Provide the (x, y) coordinate of the cell's center where the given text is located.  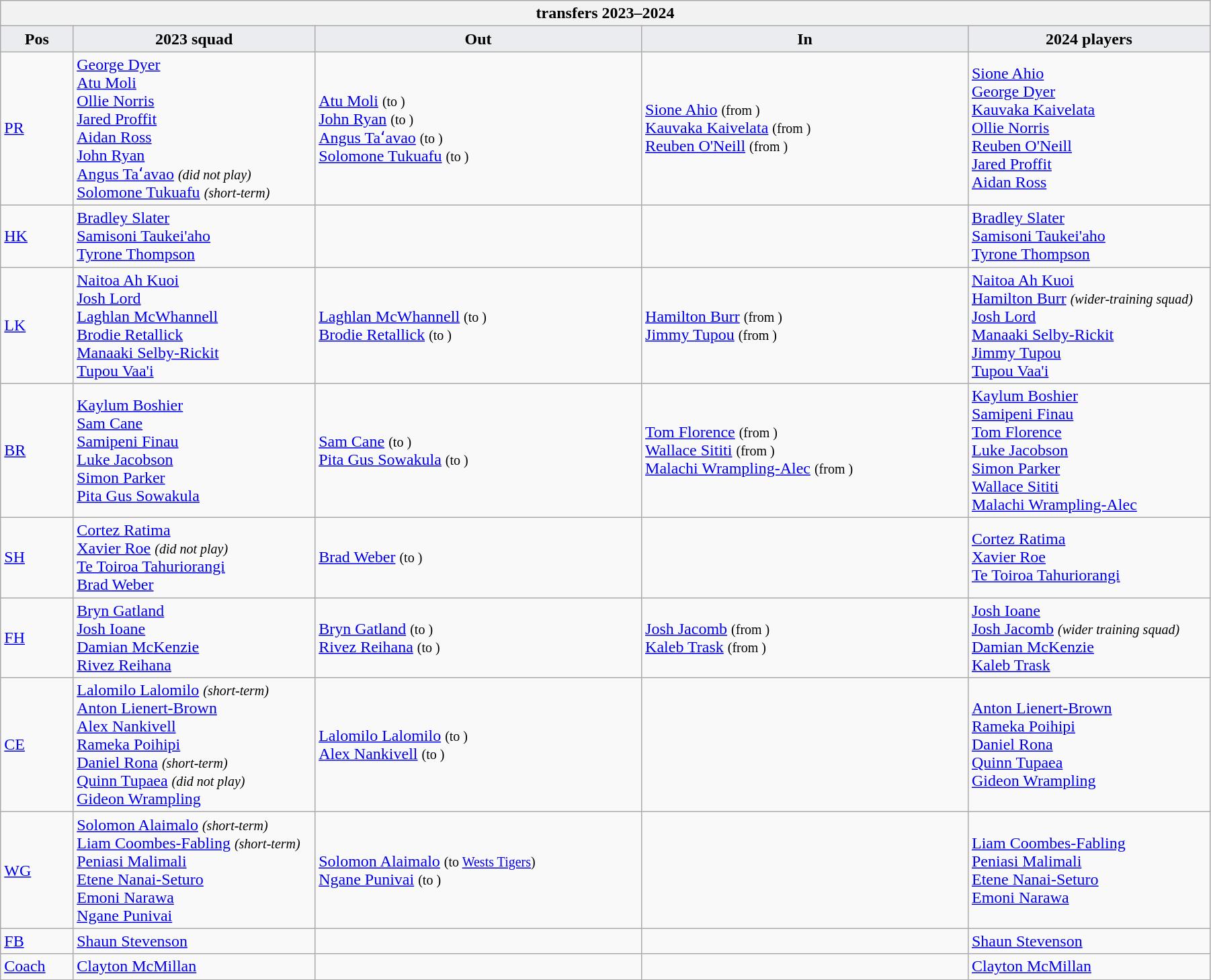
FH (37, 638)
Tom Florence (from ) Wallace Sititi (from ) Malachi Wrampling-Alec (from ) (805, 451)
2024 players (1089, 39)
In (805, 39)
Kaylum Boshier Samipeni Finau Tom Florence Luke Jacobson Simon Parker Wallace Sititi Malachi Wrampling-Alec (1089, 451)
Brad Weber (to ) (478, 558)
Josh Jacomb (from ) Kaleb Trask (from ) (805, 638)
Hamilton Burr (from ) Jimmy Tupou (from ) (805, 325)
Coach (37, 967)
Josh Ioane Josh Jacomb (wider training squad) Damian McKenzie Kaleb Trask (1089, 638)
FB (37, 941)
Solomon Alaimalo (short-term) Liam Coombes-Fabling (short-term) Peniasi Malimali Etene Nanai-Seturo Emoni Narawa Ngane Punivai (194, 871)
LK (37, 325)
SH (37, 558)
Liam Coombes-Fabling Peniasi Malimali Etene Nanai-Seturo Emoni Narawa (1089, 871)
HK (37, 236)
Bryn Gatland Josh Ioane Damian McKenzie Rivez Reihana (194, 638)
Cortez Ratima Xavier Roe Te Toiroa Tahuriorangi (1089, 558)
transfers 2023–2024 (605, 13)
Anton Lienert-Brown Rameka Poihipi Daniel Rona Quinn Tupaea Gideon Wrampling (1089, 745)
BR (37, 451)
Out (478, 39)
Sione Ahio George Dyer Kauvaka Kaivelata Ollie Norris Reuben O'Neill Jared Proffit Aidan Ross (1089, 129)
Pos (37, 39)
Cortez Ratima Xavier Roe (did not play) Te Toiroa Tahuriorangi Brad Weber (194, 558)
Laghlan McWhannell (to ) Brodie Retallick (to ) (478, 325)
Atu Moli (to ) John Ryan (to ) Angus Taʻavao (to ) Solomone Tukuafu (to ) (478, 129)
Bryn Gatland (to ) Rivez Reihana (to ) (478, 638)
PR (37, 129)
Kaylum Boshier Sam Cane Samipeni Finau Luke Jacobson Simon Parker Pita Gus Sowakula (194, 451)
Sione Ahio (from ) Kauvaka Kaivelata (from ) Reuben O'Neill (from ) (805, 129)
Lalomilo Lalomilo (to ) Alex Nankivell (to ) (478, 745)
CE (37, 745)
2023 squad (194, 39)
George Dyer Atu Moli Ollie Norris Jared Proffit Aidan Ross John Ryan Angus Taʻavao (did not play) Solomone Tukuafu (short-term) (194, 129)
Solomon Alaimalo (to Wests Tigers) Ngane Punivai (to ) (478, 871)
Naitoa Ah Kuoi Josh Lord Laghlan McWhannell Brodie Retallick Manaaki Selby-Rickit Tupou Vaa'i (194, 325)
WG (37, 871)
Naitoa Ah Kuoi Hamilton Burr (wider-training squad) Josh Lord Manaaki Selby-Rickit Jimmy Tupou Tupou Vaa'i (1089, 325)
Sam Cane (to ) Pita Gus Sowakula (to ) (478, 451)
